Identify which cell holds the provided text, then report its (x, y) central coordinate. 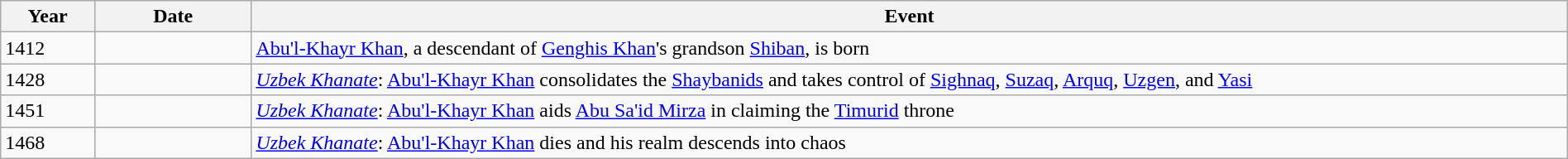
1451 (48, 111)
Uzbek Khanate: Abu'l-Khayr Khan consolidates the Shaybanids and takes control of Sighnaq, Suzaq, Arquq, Uzgen, and Yasi (910, 79)
1428 (48, 79)
1468 (48, 142)
Date (172, 17)
1412 (48, 48)
Event (910, 17)
Year (48, 17)
Abu'l-Khayr Khan, a descendant of Genghis Khan's grandson Shiban, is born (910, 48)
Uzbek Khanate: Abu'l-Khayr Khan dies and his realm descends into chaos (910, 142)
Uzbek Khanate: Abu'l-Khayr Khan aids Abu Sa'id Mirza in claiming the Timurid throne (910, 111)
